Identify which cell holds the provided text, then report its (x, y) central coordinate. 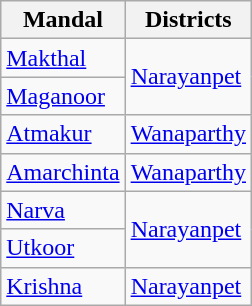
Maganoor (63, 96)
Mandal (63, 20)
Districts (188, 20)
Utkoor (63, 248)
Narva (63, 210)
Amarchinta (63, 172)
Makthal (63, 58)
Krishna (63, 286)
Atmakur (63, 134)
